Pinpoint the cell where the given text exists, returning its (X, Y) midpoint coordinate. 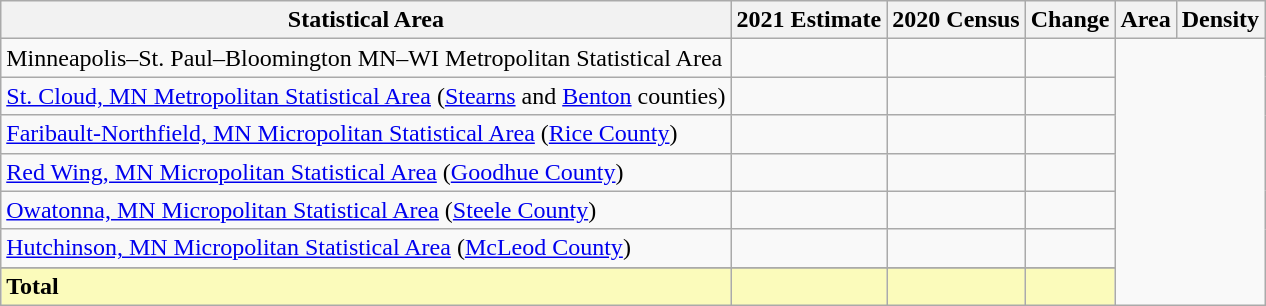
Density (1220, 20)
Owatonna, MN Micropolitan Statistical Area (Steele County) (366, 210)
Hutchinson, MN Micropolitan Statistical Area (McLeod County) (366, 248)
Total (366, 286)
Statistical Area (366, 20)
2021 Estimate (809, 20)
Minneapolis–St. Paul–Bloomington MN–WI Metropolitan Statistical Area (366, 58)
2020 Census (956, 20)
Area (1146, 20)
Faribault-Northfield, MN Micropolitan Statistical Area (Rice County) (366, 134)
Change (1070, 20)
Red Wing, MN Micropolitan Statistical Area (Goodhue County) (366, 172)
St. Cloud, MN Metropolitan Statistical Area (Stearns and Benton counties) (366, 96)
